From the cell containing the given text, extract its center point as [X, Y] coordinate. 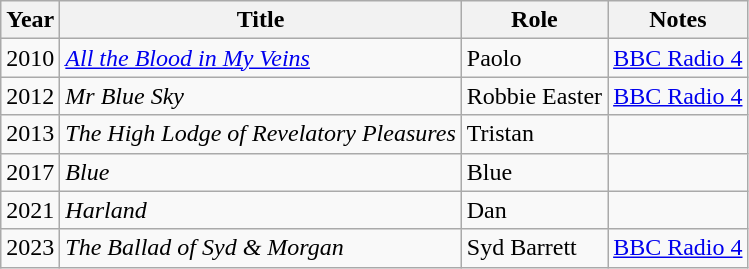
2021 [30, 210]
Notes [678, 20]
Harland [260, 210]
All the Blood in My Veins [260, 58]
2023 [30, 248]
Syd Barrett [534, 248]
The High Lodge of Revelatory Pleasures [260, 134]
Role [534, 20]
Title [260, 20]
2013 [30, 134]
Dan [534, 210]
The Ballad of Syd & Morgan [260, 248]
2017 [30, 172]
Paolo [534, 58]
Tristan [534, 134]
Robbie Easter [534, 96]
Mr Blue Sky [260, 96]
Year [30, 20]
2010 [30, 58]
2012 [30, 96]
